Detect which cell encompasses the target text, then output its [x, y] center coordinate. 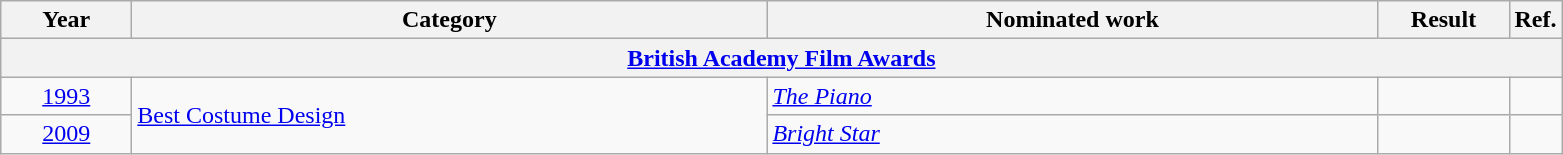
2009 [66, 134]
Category [450, 20]
1993 [66, 96]
British Academy Film Awards [782, 58]
Result [1444, 20]
Best Costume Design [450, 115]
Ref. [1536, 20]
Nominated work [1072, 20]
The Piano [1072, 96]
Year [66, 20]
Bright Star [1072, 134]
